From the cell containing the given text, extract its center point as [x, y] coordinate. 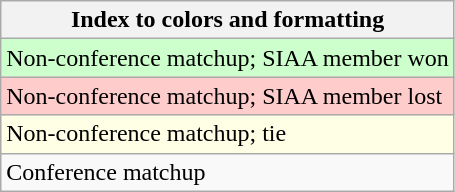
Non-conference matchup; tie [228, 134]
Conference matchup [228, 172]
Index to colors and formatting [228, 20]
Non-conference matchup; SIAA member won [228, 58]
Non-conference matchup; SIAA member lost [228, 96]
